Scan for the cell matching the given text and deliver its (X, Y) coordinate at center. 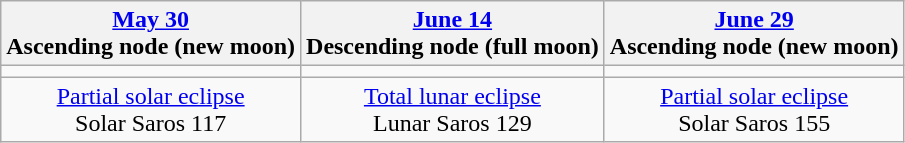
May 30Ascending node (new moon) (151, 34)
Total lunar eclipseLunar Saros 129 (453, 110)
June 29Ascending node (new moon) (754, 34)
Partial solar eclipseSolar Saros 155 (754, 110)
June 14Descending node (full moon) (453, 34)
Partial solar eclipseSolar Saros 117 (151, 110)
